For the text-containing cell, return its midpoint in (x, y) coordinate format. 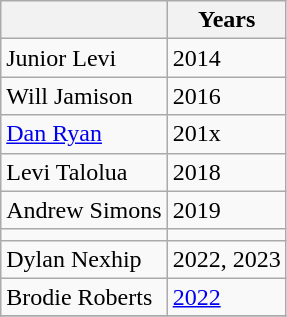
2016 (226, 96)
2018 (226, 172)
2022, 2023 (226, 259)
2022 (226, 297)
Levi Talolua (84, 172)
Andrew Simons (84, 210)
Dylan Nexhip (84, 259)
2014 (226, 58)
Brodie Roberts (84, 297)
2019 (226, 210)
Dan Ryan (84, 134)
Will Jamison (84, 96)
Junior Levi (84, 58)
Years (226, 20)
201x (226, 134)
